Identify which cell holds the provided text, then report its [X, Y] central coordinate. 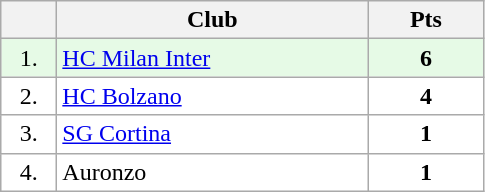
6 [426, 58]
2. [29, 96]
3. [29, 134]
Club [212, 20]
4. [29, 172]
Pts [426, 20]
4 [426, 96]
HC Milan Inter [212, 58]
HC Bolzano [212, 96]
1. [29, 58]
Auronzo [212, 172]
SG Cortina [212, 134]
